From the cell containing the given text, extract its center point as (x, y) coordinate. 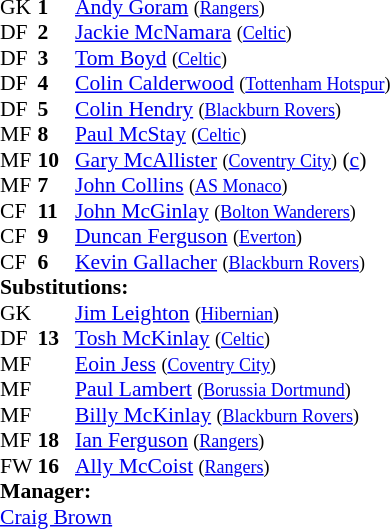
18 (57, 441)
5 (57, 109)
16 (57, 466)
GK (19, 313)
11 (57, 211)
13 (57, 339)
7 (57, 185)
8 (57, 135)
FW (19, 466)
9 (57, 237)
10 (57, 160)
6 (57, 262)
3 (57, 58)
4 (57, 83)
2 (57, 33)
